Pinpoint the cell where the given text exists, returning its [X, Y] midpoint coordinate. 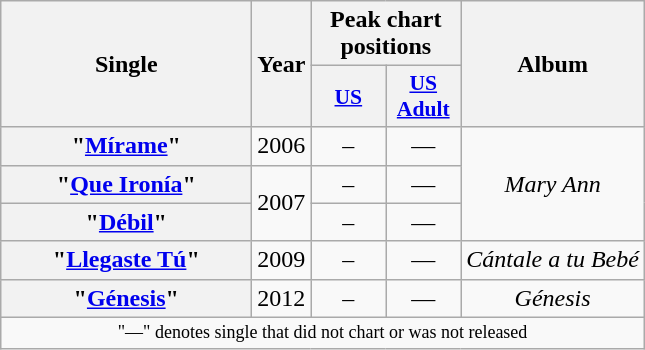
Cántale a tu Bebé [553, 260]
US [348, 96]
"Que Ironía" [126, 184]
USAdult [424, 96]
Year [282, 64]
Génesis [553, 298]
2009 [282, 260]
2006 [282, 146]
"Débil" [126, 222]
"Llegaste Tú" [126, 260]
Peak chart positions [386, 34]
Album [553, 64]
Mary Ann [553, 184]
Single [126, 64]
"—" denotes single that did not chart or was not released [323, 332]
"Mírame" [126, 146]
2012 [282, 298]
"Génesis" [126, 298]
2007 [282, 203]
